Determine the (X, Y) coordinate at the center of the cell enclosing the given text.  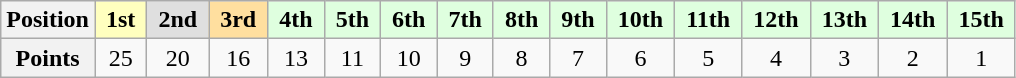
10th (640, 20)
1 (981, 58)
2 (913, 58)
6th (409, 20)
8 (521, 58)
2nd (178, 20)
1st (120, 20)
7 (578, 58)
10 (409, 58)
16 (238, 58)
20 (178, 58)
12th (776, 20)
11 (352, 58)
4 (776, 58)
5th (352, 20)
5 (708, 58)
4th (296, 20)
7th (465, 20)
9 (465, 58)
15th (981, 20)
6 (640, 58)
13th (844, 20)
3rd (238, 20)
8th (521, 20)
11th (708, 20)
Points (48, 58)
3 (844, 58)
9th (578, 20)
Position (48, 20)
14th (913, 20)
13 (296, 58)
25 (120, 58)
